Provide the (x, y) coordinate of the cell's center where the given text is located.  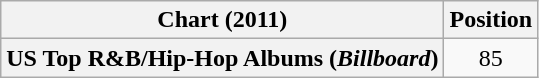
US Top R&B/Hip-Hop Albums (Billboard) (222, 58)
85 (491, 58)
Chart (2011) (222, 20)
Position (491, 20)
